Capture the cell that displays the provided text and extract its [X, Y] central coordinate. 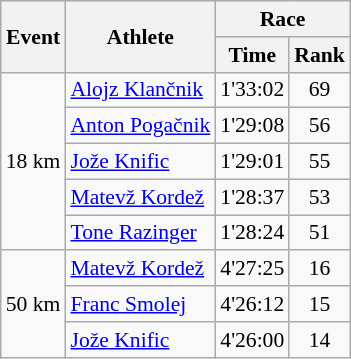
16 [320, 269]
Tone Razinger [140, 233]
Race [282, 19]
14 [320, 340]
53 [320, 197]
55 [320, 162]
4'26:00 [252, 340]
Athlete [140, 36]
1'28:37 [252, 197]
Rank [320, 55]
Time [252, 55]
1'33:02 [252, 90]
4'26:12 [252, 304]
18 km [34, 161]
Franc Smolej [140, 304]
4'27:25 [252, 269]
1'29:01 [252, 162]
56 [320, 126]
1'28:24 [252, 233]
Anton Pogačnik [140, 126]
50 km [34, 304]
Alojz Klančnik [140, 90]
1'29:08 [252, 126]
15 [320, 304]
Event [34, 36]
51 [320, 233]
69 [320, 90]
